Return [x, y] of the center of cell containing provided text 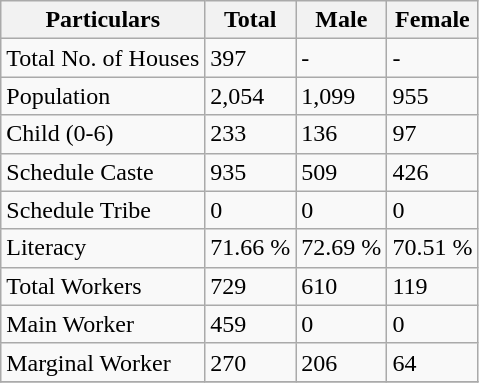
71.66 % [250, 248]
119 [432, 286]
233 [250, 134]
Population [103, 96]
Marginal Worker [103, 362]
206 [342, 362]
Female [432, 20]
2,054 [250, 96]
97 [432, 134]
Total [250, 20]
955 [432, 96]
459 [250, 324]
Particulars [103, 20]
70.51 % [432, 248]
509 [342, 172]
64 [432, 362]
Male [342, 20]
136 [342, 134]
270 [250, 362]
935 [250, 172]
1,099 [342, 96]
Literacy [103, 248]
Schedule Tribe [103, 210]
397 [250, 58]
Main Worker [103, 324]
Total No. of Houses [103, 58]
729 [250, 286]
610 [342, 286]
72.69 % [342, 248]
426 [432, 172]
Schedule Caste [103, 172]
Total Workers [103, 286]
Child (0-6) [103, 134]
